Identify which cell holds the provided text, then report its (x, y) central coordinate. 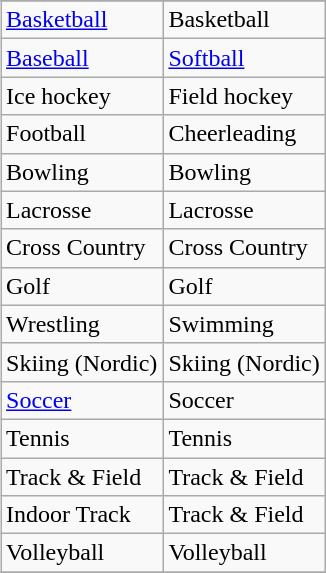
Wrestling (81, 324)
Baseball (81, 58)
Swimming (244, 324)
Indoor Track (81, 515)
Softball (244, 58)
Field hockey (244, 96)
Football (81, 134)
Cheerleading (244, 134)
Ice hockey (81, 96)
